Identify which cell holds the provided text, then report its [x, y] central coordinate. 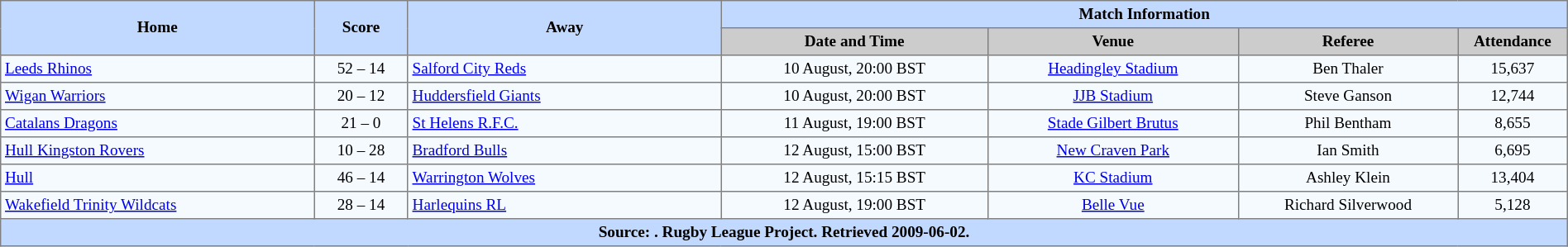
13,404 [1513, 178]
Ian Smith [1348, 150]
8,655 [1513, 124]
Hull Kingston Rovers [157, 150]
6,695 [1513, 150]
Date and Time [854, 41]
St Helens R.F.C. [564, 124]
Salford City Reds [564, 69]
Stade Gilbert Brutus [1113, 124]
Away [564, 28]
Wakefield Trinity Wildcats [157, 205]
Attendance [1513, 41]
Wigan Warriors [157, 96]
12,744 [1513, 96]
21 – 0 [361, 124]
46 – 14 [361, 178]
12 August, 15:15 BST [854, 178]
JJB Stadium [1113, 96]
Harlequins RL [564, 205]
Hull [157, 178]
11 August, 19:00 BST [854, 124]
Huddersfield Giants [564, 96]
Catalans Dragons [157, 124]
Home [157, 28]
Steve Ganson [1348, 96]
12 August, 15:00 BST [854, 150]
Leeds Rhinos [157, 69]
Venue [1113, 41]
28 – 14 [361, 205]
5,128 [1513, 205]
New Craven Park [1113, 150]
Source: . Rugby League Project. Retrieved 2009-06-02. [784, 233]
12 August, 19:00 BST [854, 205]
KC Stadium [1113, 178]
Headingley Stadium [1113, 69]
Richard Silverwood [1348, 205]
Score [361, 28]
Match Information [1145, 15]
Ben Thaler [1348, 69]
Belle Vue [1113, 205]
20 – 12 [361, 96]
10 – 28 [361, 150]
Warrington Wolves [564, 178]
Referee [1348, 41]
15,637 [1513, 69]
Bradford Bulls [564, 150]
Phil Bentham [1348, 124]
Ashley Klein [1348, 178]
52 – 14 [361, 69]
